Capture the cell that displays the provided text and extract its (X, Y) central coordinate. 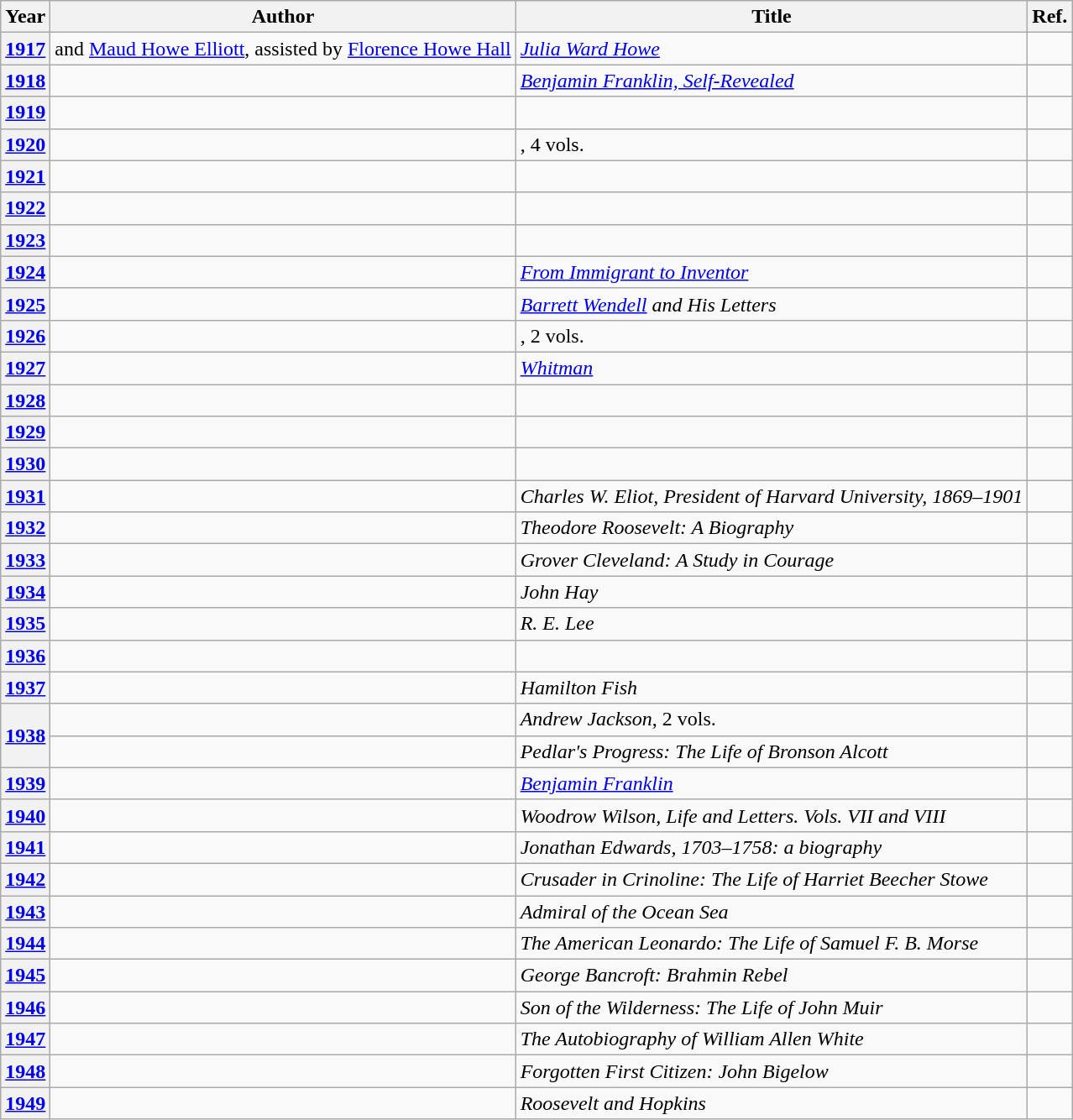
1945 (25, 976)
1940 (25, 815)
The American Leonardo: The Life of Samuel F. B. Morse (772, 944)
Roosevelt and Hopkins (772, 1103)
1935 (25, 624)
1949 (25, 1103)
Charles W. Eliot, President of Harvard University, 1869–1901 (772, 496)
Julia Ward Howe (772, 49)
1937 (25, 688)
Year (25, 17)
1946 (25, 1007)
1936 (25, 656)
1942 (25, 879)
Woodrow Wilson, Life and Letters. Vols. VII and VIII (772, 815)
1939 (25, 783)
1923 (25, 240)
R. E. Lee (772, 624)
1925 (25, 304)
1928 (25, 400)
1938 (25, 735)
1947 (25, 1039)
1934 (25, 592)
Crusader in Crinoline: The Life of Harriet Beecher Stowe (772, 879)
1926 (25, 336)
Forgotten First Citizen: John Bigelow (772, 1071)
1930 (25, 464)
Ref. (1049, 17)
Grover Cleveland: A Study in Courage (772, 560)
1931 (25, 496)
Whitman (772, 368)
1919 (25, 113)
Title (772, 17)
Theodore Roosevelt: A Biography (772, 528)
1932 (25, 528)
1948 (25, 1071)
1920 (25, 144)
Barrett Wendell and His Letters (772, 304)
Hamilton Fish (772, 688)
Admiral of the Ocean Sea (772, 911)
1917 (25, 49)
, 4 vols. (772, 144)
Benjamin Franklin (772, 783)
and Maud Howe Elliott, assisted by Florence Howe Hall (283, 49)
Jonathan Edwards, 1703–1758: a biography (772, 847)
1933 (25, 560)
Benjamin Franklin, Self-Revealed (772, 81)
1922 (25, 208)
1944 (25, 944)
1921 (25, 176)
1929 (25, 432)
1918 (25, 81)
, 2 vols. (772, 336)
George Bancroft: Brahmin Rebel (772, 976)
1941 (25, 847)
John Hay (772, 592)
Pedlar's Progress: The Life of Bronson Alcott (772, 751)
1943 (25, 911)
1927 (25, 368)
From Immigrant to Inventor (772, 272)
Son of the Wilderness: The Life of John Muir (772, 1007)
Author (283, 17)
The Autobiography of William Allen White (772, 1039)
1924 (25, 272)
Andrew Jackson, 2 vols. (772, 720)
